Capture the cell that displays the provided text and extract its [X, Y] central coordinate. 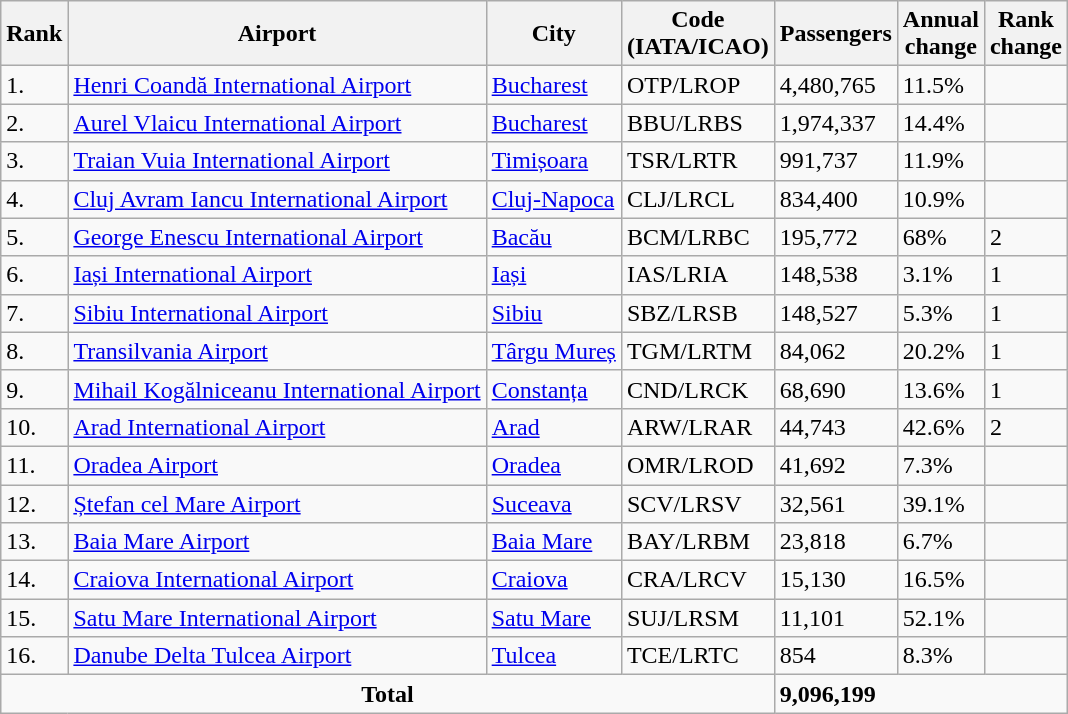
Baia Mare [554, 542]
Constanța [554, 389]
12. [34, 503]
Târgu Mureș [554, 351]
16.5% [940, 580]
Danube Delta Tulcea Airport [277, 656]
23,818 [836, 542]
Oradea [554, 465]
7. [34, 313]
CLJ/LRCL [698, 199]
13.6% [940, 389]
68,690 [836, 389]
10. [34, 427]
Cluj-Napoca [554, 199]
20.2% [940, 351]
BAY/LRBM [698, 542]
5. [34, 237]
4,480,765 [836, 85]
9,096,199 [920, 694]
Sibiu International Airport [277, 313]
Arad [554, 427]
Passengers [836, 34]
Annualchange [940, 34]
148,538 [836, 275]
84,062 [836, 351]
Iași [554, 275]
9. [34, 389]
11.5% [940, 85]
13. [34, 542]
Oradea Airport [277, 465]
Traian Vuia International Airport [277, 161]
Arad International Airport [277, 427]
Ștefan cel Mare Airport [277, 503]
991,737 [836, 161]
7.3% [940, 465]
Mihail Kogălniceanu International Airport [277, 389]
Suceava [554, 503]
8. [34, 351]
Iași International Airport [277, 275]
11.9% [940, 161]
44,743 [836, 427]
SBZ/LRSB [698, 313]
Sibiu [554, 313]
68% [940, 237]
11. [34, 465]
Craiova International Airport [277, 580]
15,130 [836, 580]
854 [836, 656]
Airport [277, 34]
Cluj Avram Iancu International Airport [277, 199]
14.4% [940, 123]
SUJ/LRSM [698, 618]
39.1% [940, 503]
6. [34, 275]
6.7% [940, 542]
Timișoara [554, 161]
15. [34, 618]
ARW/LRAR [698, 427]
TSR/LRTR [698, 161]
SCV/LRSV [698, 503]
Transilvania Airport [277, 351]
8.3% [940, 656]
George Enescu International Airport [277, 237]
41,692 [836, 465]
4. [34, 199]
Satu Mare [554, 618]
2. [34, 123]
Satu Mare International Airport [277, 618]
10.9% [940, 199]
Total [388, 694]
CRA/LRCV [698, 580]
148,527 [836, 313]
Tulcea [554, 656]
Rankchange [1026, 34]
42.6% [940, 427]
OMR/LROD [698, 465]
Code(IATA/ICAO) [698, 34]
195,772 [836, 237]
3. [34, 161]
Henri Coandă International Airport [277, 85]
14. [34, 580]
Baia Mare Airport [277, 542]
Craiova [554, 580]
TGM/LRTM [698, 351]
16. [34, 656]
3.1% [940, 275]
52.1% [940, 618]
BBU/LRBS [698, 123]
City [554, 34]
32,561 [836, 503]
Aurel Vlaicu International Airport [277, 123]
TCE/LRTC [698, 656]
Rank [34, 34]
1,974,337 [836, 123]
5.3% [940, 313]
BCM/LRBC [698, 237]
834,400 [836, 199]
IAS/LRIA [698, 275]
CND/LRCK [698, 389]
1. [34, 85]
11,101 [836, 618]
Bacău [554, 237]
OTP/LROP [698, 85]
